Pinpoint the cell where the given text exists, returning its (x, y) midpoint coordinate. 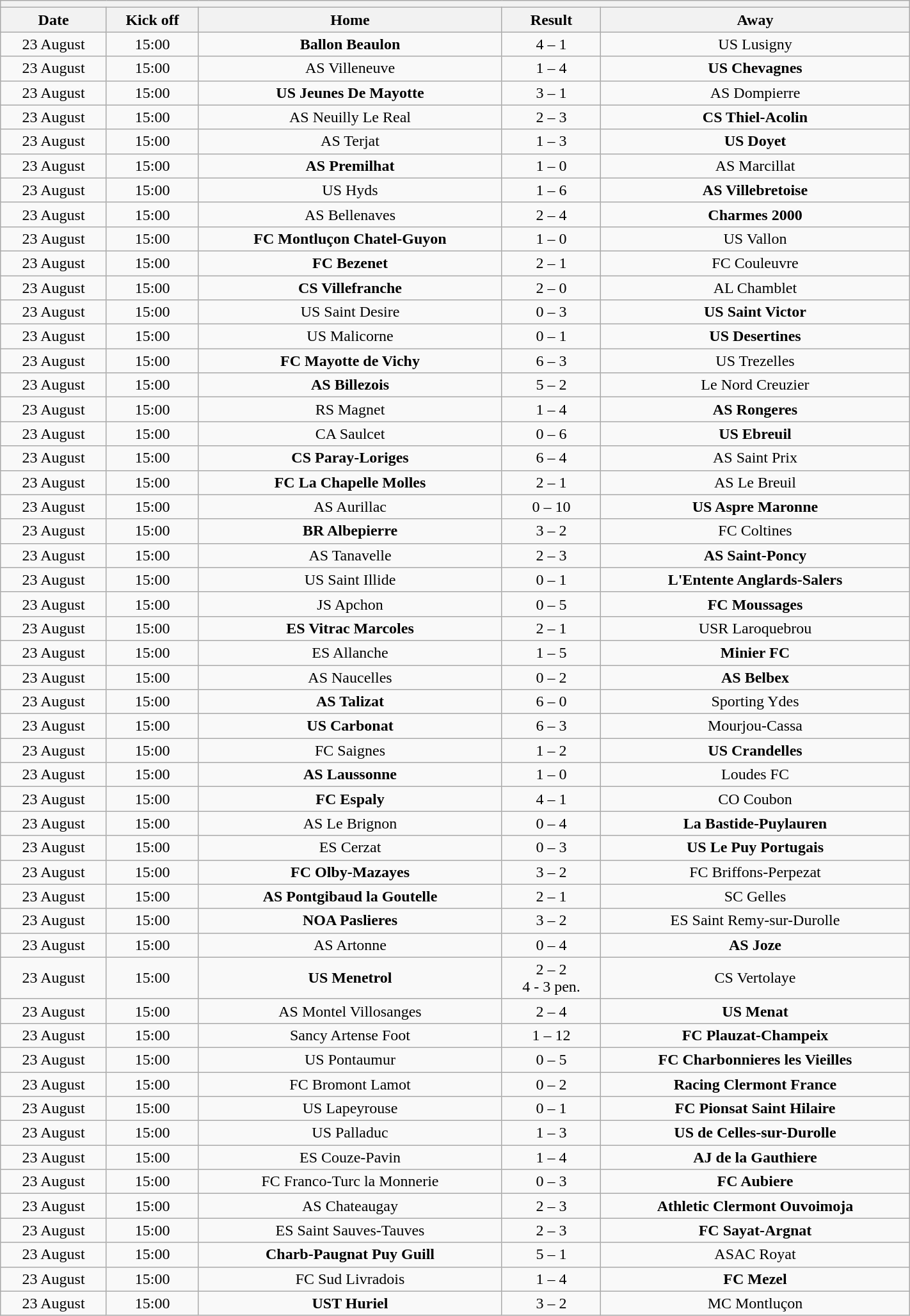
1 – 6 (551, 190)
1 – 2 (551, 750)
AS Rongeres (755, 409)
AS Pontgibaud la Goutelle (350, 896)
FC Saignes (350, 750)
Sporting Ydes (755, 702)
AS Belbex (755, 678)
Racing Clermont France (755, 1084)
FC Pionsat Saint Hilaire (755, 1109)
1 – 12 (551, 1035)
AS Laussonne (350, 775)
US Trezelles (755, 361)
FC Plauzat-Champeix (755, 1035)
US Pontaumur (350, 1059)
NOA Paslieres (350, 921)
Result (551, 20)
US Saint Victor (755, 312)
0 – 6 (551, 434)
Minier FC (755, 653)
0 – 10 (551, 507)
FC Moussages (755, 604)
AS Le Brignon (350, 823)
AS Villeneuve (350, 68)
MC Montluçon (755, 1303)
5 – 2 (551, 385)
Kick off (152, 20)
AS Joze (755, 945)
RS Magnet (350, 409)
FC Coltines (755, 531)
US Desertines (755, 337)
L'Entente Anglards-Salers (755, 580)
Le Nord Creuzier (755, 385)
AS Talizat (350, 702)
CS Thiel-Acolin (755, 117)
AS Dompierre (755, 93)
US Crandelles (755, 750)
CA Saulcet (350, 434)
1 – 5 (551, 653)
AS Le Breuil (755, 482)
AS Marcillat (755, 166)
AS Artonne (350, 945)
UST Huriel (350, 1303)
5 – 1 (551, 1255)
US Menetrol (350, 978)
ES Cerzat (350, 848)
US de Celles-sur-Durolle (755, 1133)
FC Mezel (755, 1279)
FC Espaly (350, 799)
FC Sayat-Argnat (755, 1230)
US Le Puy Portugais (755, 848)
AS Billezois (350, 385)
AS Villebretoise (755, 190)
US Saint Desire (350, 312)
FC Mayotte de Vichy (350, 361)
Home (350, 20)
Loudes FC (755, 775)
3 – 1 (551, 93)
ES Saint Remy-sur-Durolle (755, 921)
US Hyds (350, 190)
La Bastide-Puylauren (755, 823)
FC Franco-Turc la Monnerie (350, 1182)
US Doyet (755, 141)
ASAC Royat (755, 1255)
US Vallon (755, 239)
FC Sud Livradois (350, 1279)
AS Neuilly Le Real (350, 117)
FC Couleuvre (755, 263)
ES Couze-Pavin (350, 1157)
US Palladuc (350, 1133)
2 – 0 (551, 287)
AL Chamblet (755, 287)
6 – 0 (551, 702)
Ballon Beaulon (350, 44)
FC La Chapelle Molles (350, 482)
CS Vertolaye (755, 978)
AS Tanavelle (350, 555)
US Jeunes De Mayotte (350, 93)
AS Premilhat (350, 166)
Charb-Paugnat Puy Guill (350, 1255)
FC Charbonnieres les Vieilles (755, 1059)
FC Bromont Lamot (350, 1084)
CS Paray-Loriges (350, 458)
US Malicorne (350, 337)
FC Bezenet (350, 263)
US Lapeyrouse (350, 1109)
CO Coubon (755, 799)
FC Aubiere (755, 1182)
ES Saint Sauves-Tauves (350, 1230)
Mourjou-Cassa (755, 726)
SC Gelles (755, 896)
US Ebreuil (755, 434)
Date (54, 20)
AS Bellenaves (350, 214)
AS Chateaugay (350, 1206)
US Carbonat (350, 726)
Charmes 2000 (755, 214)
FC Montluçon Chatel-Guyon (350, 239)
6 – 4 (551, 458)
Athletic Clermont Ouvoimoja (755, 1206)
AS Naucelles (350, 678)
CS Villefranche (350, 287)
ES Vitrac Marcoles (350, 628)
FC Briffons-Perpezat (755, 872)
US Aspre Maronne (755, 507)
AS Terjat (350, 141)
JS Apchon (350, 604)
AJ de la Gauthiere (755, 1157)
USR Laroquebrou (755, 628)
US Chevagnes (755, 68)
AS Montel Villosanges (350, 1011)
FC Olby-Mazayes (350, 872)
US Lusigny (755, 44)
US Menat (755, 1011)
2 – 2 4 - 3 pen. (551, 978)
AS Aurillac (350, 507)
AS Saint Prix (755, 458)
BR Albepierre (350, 531)
Away (755, 20)
Sancy Artense Foot (350, 1035)
US Saint Illide (350, 580)
ES Allanche (350, 653)
AS Saint-Poncy (755, 555)
